Find where the given text appears and provide that cell's center as [x, y] coordinate. 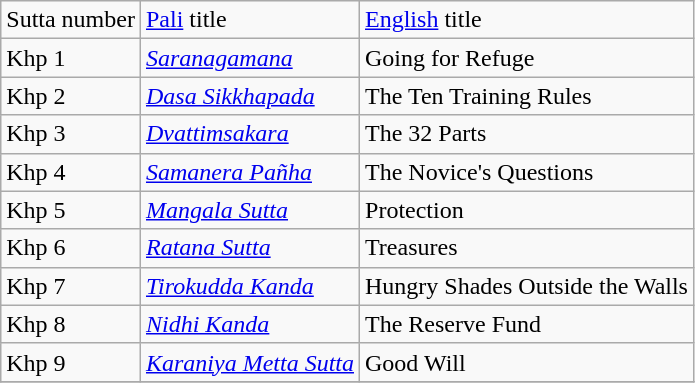
The Novice's Questions [527, 172]
The Ten Training Rules [527, 96]
Samanera Pañha [250, 172]
Khp 3 [71, 134]
Hungry Shades Outside the Walls [527, 286]
Khp 9 [71, 362]
The Reserve Fund [527, 324]
Khp 7 [71, 286]
Going for Refuge [527, 58]
English title [527, 20]
Khp 8 [71, 324]
The 32 Parts [527, 134]
Khp 5 [71, 210]
Khp 4 [71, 172]
Saranagamana [250, 58]
Ratana Sutta [250, 248]
Dasa Sikkhapada [250, 96]
Khp 6 [71, 248]
Pali title [250, 20]
Tirokudda Kanda [250, 286]
Protection [527, 210]
Khp 1 [71, 58]
Sutta number [71, 20]
Treasures [527, 248]
Dvattimsakara [250, 134]
Nidhi Kanda [250, 324]
Karaniya Metta Sutta [250, 362]
Good Will [527, 362]
Khp 2 [71, 96]
Mangala Sutta [250, 210]
